Determine the (x, y) coordinate at the center of the cell enclosing the given text.  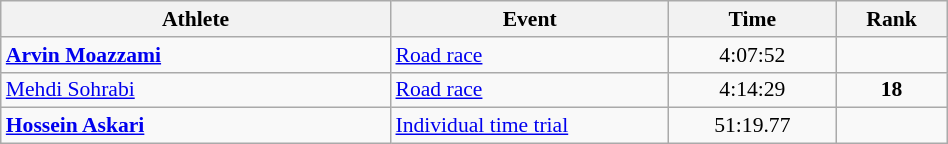
18 (892, 90)
Individual time trial (529, 126)
Hossein Askari (196, 126)
4:07:52 (752, 55)
Time (752, 19)
Mehdi Sohrabi (196, 90)
4:14:29 (752, 90)
Athlete (196, 19)
Arvin Moazzami (196, 55)
Rank (892, 19)
Event (529, 19)
51:19.77 (752, 126)
